Locate the cell with the specified text and output its [x, y] center coordinate. 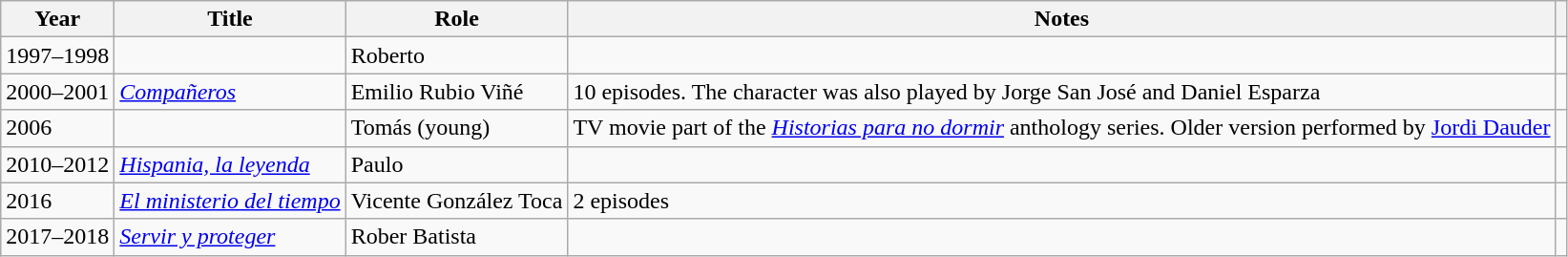
2000–2001 [57, 92]
Compañeros [230, 92]
Emilio Rubio Viñé [456, 92]
Role [456, 19]
1997–1998 [57, 55]
Vicente González Toca [456, 201]
2017–2018 [57, 237]
Year [57, 19]
Hispania, la leyenda [230, 164]
2010–2012 [57, 164]
2006 [57, 128]
TV movie part of the Historias para no dormir anthology series. Older version performed by Jordi Dauder [1061, 128]
2016 [57, 201]
Tomás (young) [456, 128]
Servir y proteger [230, 237]
2 episodes [1061, 201]
Notes [1061, 19]
El ministerio del tiempo [230, 201]
Title [230, 19]
Paulo [456, 164]
Roberto [456, 55]
Rober Batista [456, 237]
10 episodes. The character was also played by Jorge San José and Daniel Esparza [1061, 92]
